Capture the cell that displays the provided text and extract its [X, Y] central coordinate. 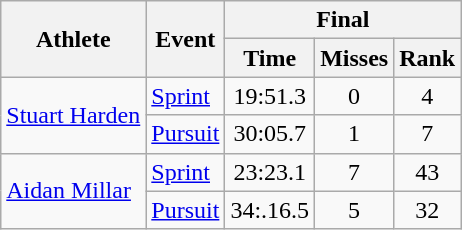
30:05.7 [270, 134]
Rank [428, 58]
Athlete [74, 39]
Event [186, 39]
Stuart Harden [74, 115]
5 [354, 210]
43 [428, 172]
4 [428, 96]
32 [428, 210]
Final [343, 20]
19:51.3 [270, 96]
0 [354, 96]
1 [354, 134]
Aidan Millar [74, 191]
Time [270, 58]
34:.16.5 [270, 210]
Misses [354, 58]
23:23.1 [270, 172]
